Return the (X, Y) coordinate for the center point of the cell that contains the specified text.  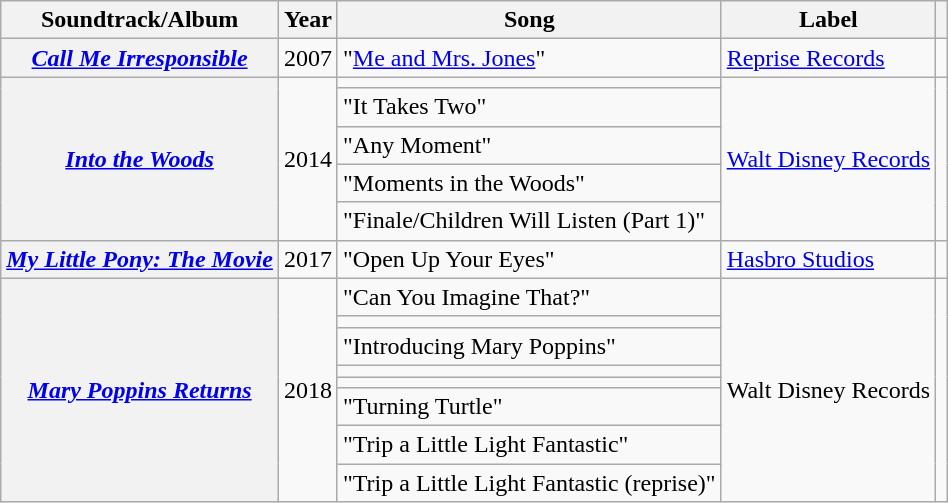
Label (828, 20)
Call Me Irresponsible (140, 58)
"Trip a Little Light Fantastic" (529, 445)
"Turning Turtle" (529, 407)
Year (308, 20)
"Trip a Little Light Fantastic (reprise)" (529, 483)
"Can You Imagine That?" (529, 297)
"Introducing Mary Poppins" (529, 346)
Hasbro Studios (828, 259)
Soundtrack/Album (140, 20)
2007 (308, 58)
Song (529, 20)
Mary Poppins Returns (140, 390)
2014 (308, 158)
My Little Pony: The Movie (140, 259)
"Me and Mrs. Jones" (529, 58)
"Any Moment" (529, 145)
2017 (308, 259)
"It Takes Two" (529, 107)
"Open Up Your Eyes" (529, 259)
"Moments in the Woods" (529, 183)
Reprise Records (828, 58)
Into the Woods (140, 158)
"Finale/Children Will Listen (Part 1)" (529, 221)
2018 (308, 390)
